Provide the (x, y) coordinate of the cell's center where the given text is located.  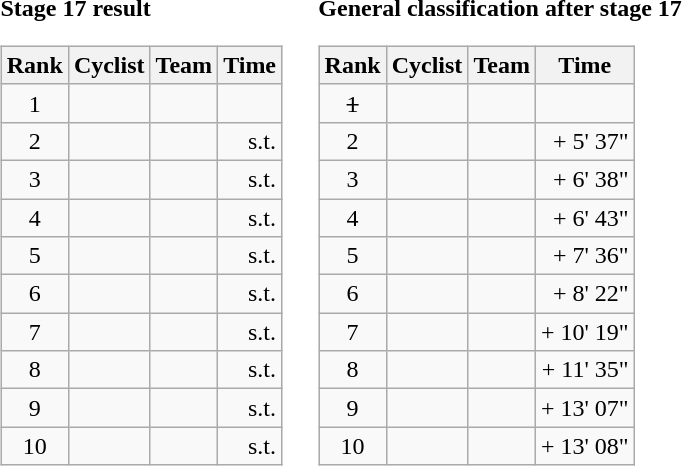
+ 13' 07" (584, 408)
+ 13' 08" (584, 446)
+ 5' 37" (584, 141)
+ 7' 36" (584, 256)
+ 11' 35" (584, 370)
+ 6' 43" (584, 217)
+ 8' 22" (584, 294)
+ 6' 38" (584, 179)
+ 10' 19" (584, 332)
